Identify which cell holds the provided text, then report its [X, Y] central coordinate. 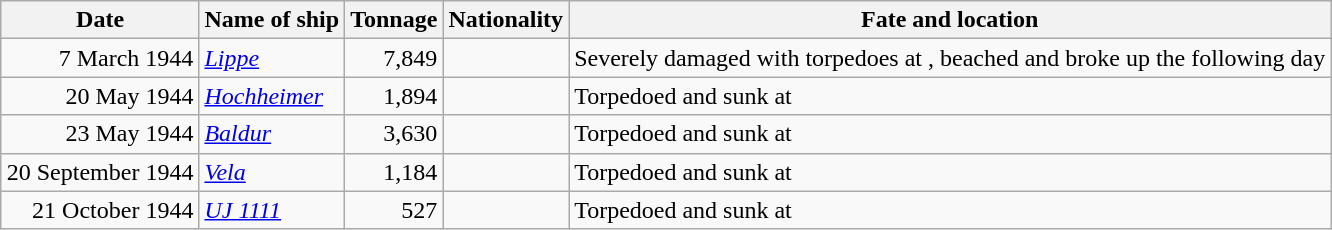
Vela [272, 172]
7,849 [394, 58]
23 May 1944 [100, 134]
Tonnage [394, 20]
1,184 [394, 172]
527 [394, 210]
20 September 1944 [100, 172]
Baldur [272, 134]
3,630 [394, 134]
Date [100, 20]
Hochheimer [272, 96]
UJ 1111 [272, 210]
1,894 [394, 96]
7 March 1944 [100, 58]
21 October 1944 [100, 210]
Severely damaged with torpedoes at , beached and broke up the following day [950, 58]
20 May 1944 [100, 96]
Nationality [506, 20]
Fate and location [950, 20]
Lippe [272, 58]
Name of ship [272, 20]
